Find where the given text appears and provide that cell's center as [x, y] coordinate. 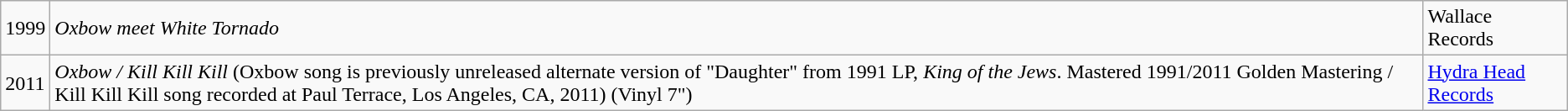
Hydra Head Records [1495, 82]
Oxbow meet White Tornado [737, 29]
Wallace Records [1495, 29]
2011 [25, 82]
1999 [25, 29]
